From the cell containing the given text, extract its center point as (X, Y) coordinate. 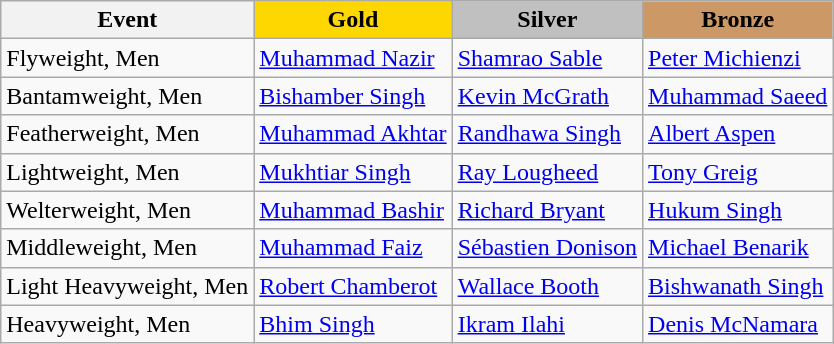
Denis McNamara (738, 324)
Wallace Booth (547, 286)
Bhim Singh (353, 324)
Robert Chamberot (353, 286)
Muhammad Akhtar (353, 134)
Middleweight, Men (128, 248)
Ray Lougheed (547, 172)
Randhawa Singh (547, 134)
Hukum Singh (738, 210)
Welterweight, Men (128, 210)
Kevin McGrath (547, 96)
Richard Bryant (547, 210)
Peter Michienzi (738, 58)
Albert Aspen (738, 134)
Mukhtiar Singh (353, 172)
Tony Greig (738, 172)
Bishamber Singh (353, 96)
Muhammad Bashir (353, 210)
Gold (353, 20)
Shamrao Sable (547, 58)
Bronze (738, 20)
Silver (547, 20)
Ikram Ilahi (547, 324)
Sébastien Donison (547, 248)
Heavyweight, Men (128, 324)
Lightweight, Men (128, 172)
Event (128, 20)
Muhammad Faiz (353, 248)
Flyweight, Men (128, 58)
Muhammad Saeed (738, 96)
Light Heavyweight, Men (128, 286)
Bishwanath Singh (738, 286)
Bantamweight, Men (128, 96)
Muhammad Nazir (353, 58)
Featherweight, Men (128, 134)
Michael Benarik (738, 248)
